Provide the (X, Y) coordinate of the cell's center where the given text is located.  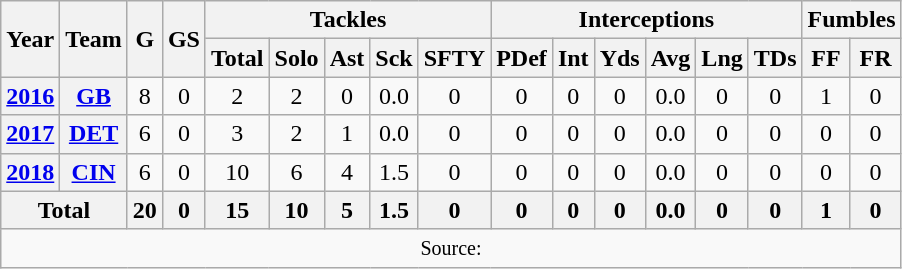
FF (826, 58)
4 (347, 172)
GB (94, 96)
Solo (296, 58)
SFTY (454, 58)
3 (237, 134)
Year (30, 39)
8 (144, 96)
15 (237, 210)
TDs (775, 58)
DET (94, 134)
2016 (30, 96)
2017 (30, 134)
GS (184, 39)
Int (573, 58)
Interceptions (646, 20)
Lng (722, 58)
Ast (347, 58)
Fumbles (852, 20)
5 (347, 210)
CIN (94, 172)
Avg (670, 58)
20 (144, 210)
Sck (394, 58)
FR (876, 58)
Tackles (348, 20)
Yds (620, 58)
Source: (451, 248)
2018 (30, 172)
Team (94, 39)
PDef (522, 58)
G (144, 39)
